Determine the [x, y] coordinate at the center of the cell enclosing the given text.  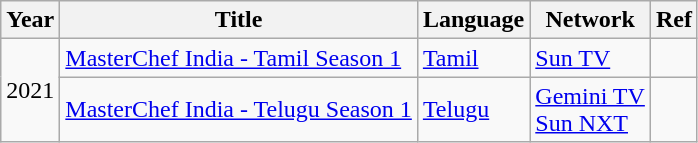
2021 [30, 90]
Tamil [473, 58]
Network [590, 20]
Language [473, 20]
MasterChef India - Telugu Season 1 [239, 110]
MasterChef India - Tamil Season 1 [239, 58]
Title [239, 20]
Sun TV [590, 58]
Telugu [473, 110]
Year [30, 20]
Gemini TVSun NXT [590, 110]
Ref [674, 20]
